Return [x, y] of the center of cell containing provided text 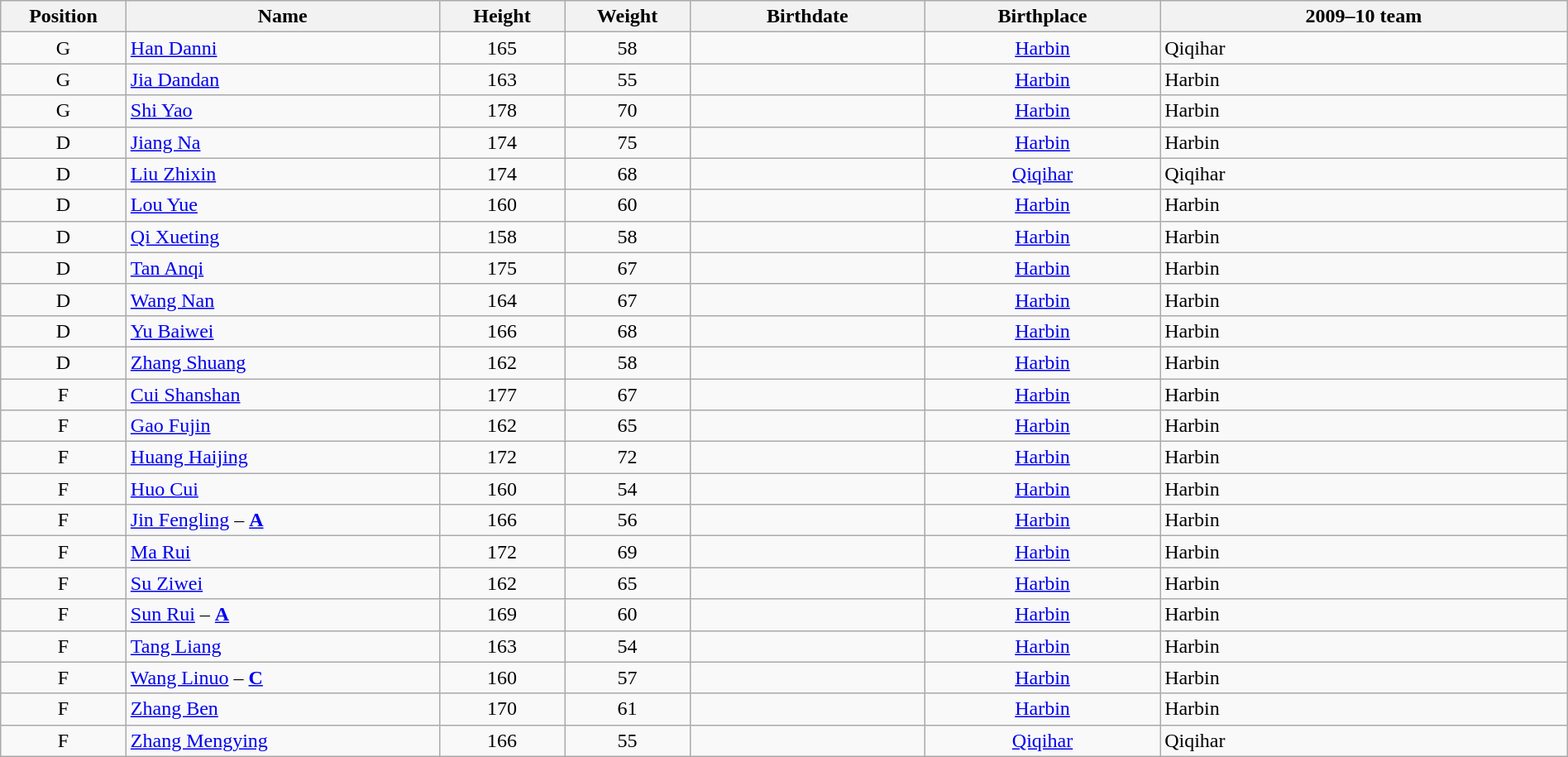
169 [502, 615]
Huang Haijing [283, 458]
Liu Zhixin [283, 174]
Shi Yao [283, 111]
70 [628, 111]
Wang Linuo – C [283, 678]
Jia Dandan [283, 79]
2009–10 team [1365, 17]
Zhang Shuang [283, 362]
Zhang Mengying [283, 740]
57 [628, 678]
61 [628, 709]
Weight [628, 17]
Qi Xueting [283, 237]
Jiang Na [283, 142]
56 [628, 520]
Name [283, 17]
Tang Liang [283, 646]
Tan Anqi [283, 268]
Jin Fengling – A [283, 520]
178 [502, 111]
69 [628, 552]
72 [628, 458]
Birthplace [1042, 17]
Ma Rui [283, 552]
Su Ziwei [283, 583]
170 [502, 709]
158 [502, 237]
Zhang Ben [283, 709]
177 [502, 395]
Gao Fujin [283, 426]
Position [64, 17]
Height [502, 17]
Lou Yue [283, 205]
175 [502, 268]
Han Danni [283, 48]
165 [502, 48]
Wang Nan [283, 299]
75 [628, 142]
Yu Baiwei [283, 331]
Sun Rui – A [283, 615]
Cui Shanshan [283, 395]
Birthdate [807, 17]
Huo Cui [283, 489]
164 [502, 299]
